Detect which cell encompasses the target text, then output its (x, y) center coordinate. 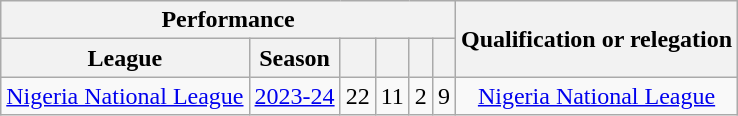
22 (358, 96)
Performance (228, 20)
11 (392, 96)
Season (294, 58)
2023-24 (294, 96)
League (125, 58)
Qualification or relegation (596, 39)
9 (444, 96)
2 (420, 96)
